Determine the (x, y) coordinate at the center of the cell enclosing the given text.  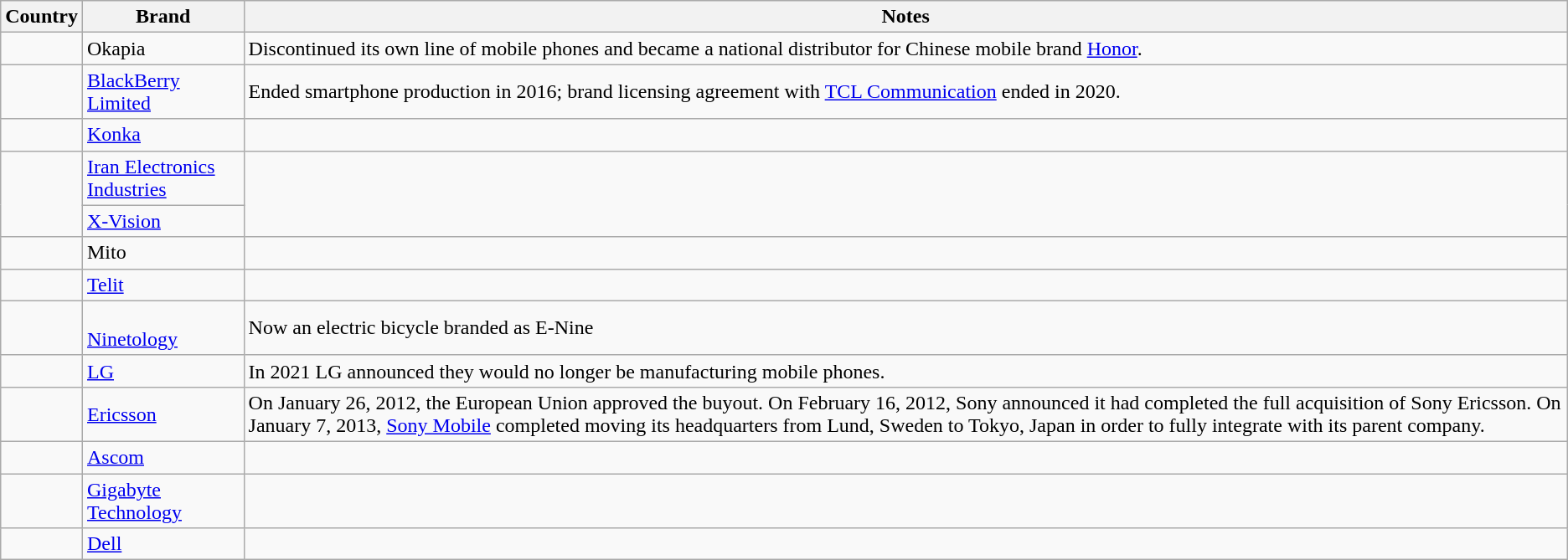
Notes (905, 17)
Now an electric bicycle branded as E-Nine (905, 328)
Ninetology (162, 328)
X-Vision (162, 221)
Discontinued its own line of mobile phones and became a national distributor for Chinese mobile brand Honor. (905, 49)
Ended smartphone production in 2016; brand licensing agreement with TCL Communication ended in 2020. (905, 92)
Gigabyte Technology (162, 501)
Telit (162, 285)
LG (162, 371)
Mito (162, 253)
Dell (162, 544)
Konka (162, 135)
Iran Electronics Industries (162, 177)
Ericsson (162, 414)
Brand (162, 17)
Okapia (162, 49)
In 2021 LG announced they would no longer be manufacturing mobile phones. (905, 371)
Ascom (162, 457)
Country (42, 17)
BlackBerry Limited (162, 92)
